Scan for the cell matching the given text and deliver its (x, y) coordinate at center. 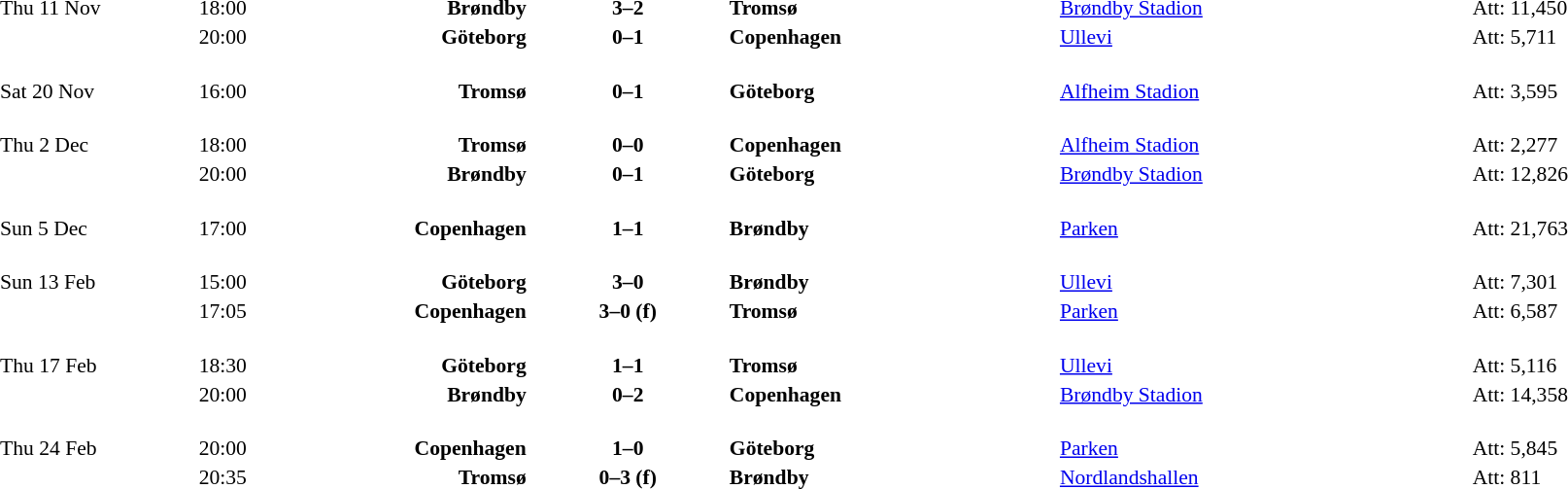
3–0 (f) (628, 311)
17:05 (280, 311)
0–0 (628, 133)
15:00 (280, 269)
0–2 (628, 395)
18:30 (280, 353)
16:00 (280, 79)
17:00 (280, 216)
18:00 (280, 133)
3–0 (628, 269)
1–0 (628, 437)
